From the cell containing the given text, extract its center point as (x, y) coordinate. 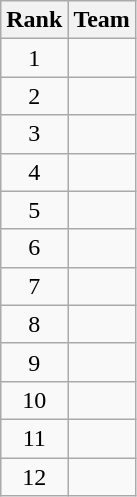
10 (34, 400)
3 (34, 134)
11 (34, 438)
8 (34, 324)
1 (34, 58)
Team (102, 20)
Rank (34, 20)
2 (34, 96)
4 (34, 172)
6 (34, 248)
5 (34, 210)
12 (34, 477)
7 (34, 286)
9 (34, 362)
